Detect which cell encompasses the target text, then output its (X, Y) center coordinate. 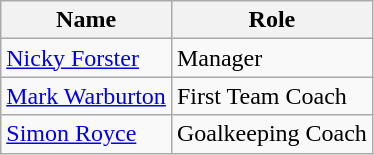
Simon Royce (86, 134)
Name (86, 20)
Manager (272, 58)
Goalkeeping Coach (272, 134)
Mark Warburton (86, 96)
Role (272, 20)
Nicky Forster (86, 58)
First Team Coach (272, 96)
